For the text-containing cell, return its midpoint in (X, Y) coordinate format. 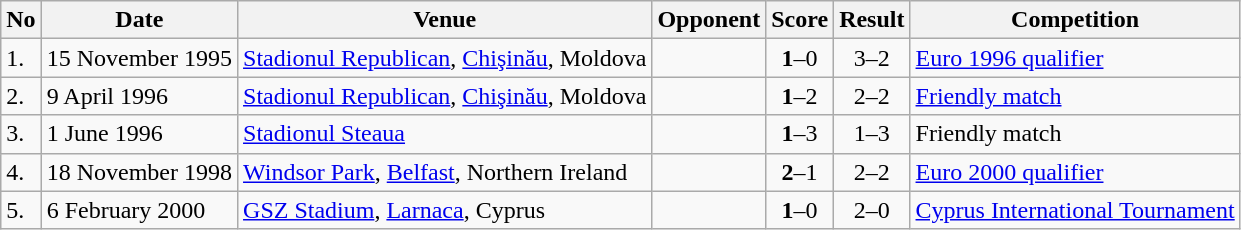
Opponent (709, 20)
Competition (1075, 20)
15 November 1995 (139, 58)
2–1 (800, 172)
1. (21, 58)
4. (21, 172)
1 June 1996 (139, 134)
3–2 (872, 58)
5. (21, 210)
No (21, 20)
3. (21, 134)
Cyprus International Tournament (1075, 210)
18 November 1998 (139, 172)
Score (800, 20)
9 April 1996 (139, 96)
1–2 (800, 96)
Euro 2000 qualifier (1075, 172)
Venue (445, 20)
Euro 1996 qualifier (1075, 58)
Windsor Park, Belfast, Northern Ireland (445, 172)
2. (21, 96)
Stadionul Steaua (445, 134)
Result (872, 20)
6 February 2000 (139, 210)
GSZ Stadium, Larnaca, Cyprus (445, 210)
Date (139, 20)
2–0 (872, 210)
